Determine the [x, y] coordinate at the center of the cell enclosing the given text.  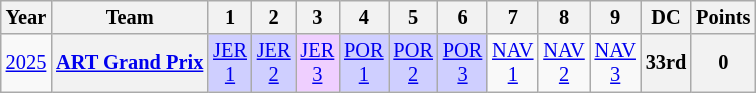
JER2 [274, 63]
Team [130, 17]
8 [564, 17]
2 [274, 17]
7 [512, 17]
Points [723, 17]
5 [412, 17]
6 [462, 17]
3 [318, 17]
1 [230, 17]
NAV2 [564, 63]
DC [666, 17]
2025 [26, 63]
NAV3 [616, 63]
POR2 [412, 63]
JER3 [318, 63]
4 [364, 17]
33rd [666, 63]
JER1 [230, 63]
POR1 [364, 63]
Year [26, 17]
NAV1 [512, 63]
9 [616, 17]
ART Grand Prix [130, 63]
0 [723, 63]
POR3 [462, 63]
